Pinpoint the cell where the given text exists, returning its (x, y) midpoint coordinate. 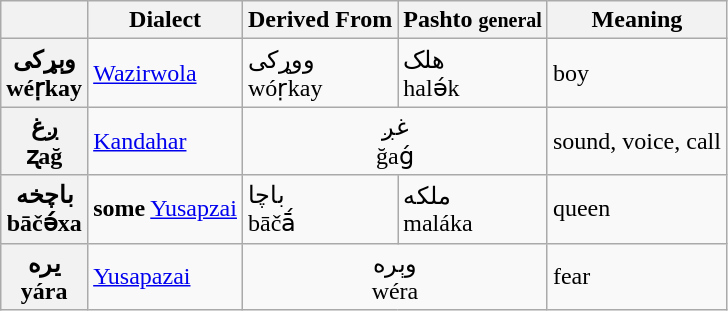
Kandahar (166, 141)
باچخهbāčə́xa (44, 209)
ووړکیwóṛkay (320, 73)
queen (636, 209)
غږğaǵ (394, 141)
Yusapazai (166, 276)
Dialect (166, 20)
ږغʐağ (44, 141)
وېړکیwéṛkay (44, 73)
Derived From (320, 20)
وېرهwéra (394, 276)
هلکhalə́k (473, 73)
يرهyára (44, 276)
fear (636, 276)
Pashto general (473, 20)
some Yusapzai (166, 209)
ملکهmaláka (473, 209)
باچاbāčā́ (320, 209)
boy (636, 73)
sound, voice, call (636, 141)
Wazirwola (166, 73)
Meaning (636, 20)
